Provide the (X, Y) coordinate of the cell's center where the given text is located.  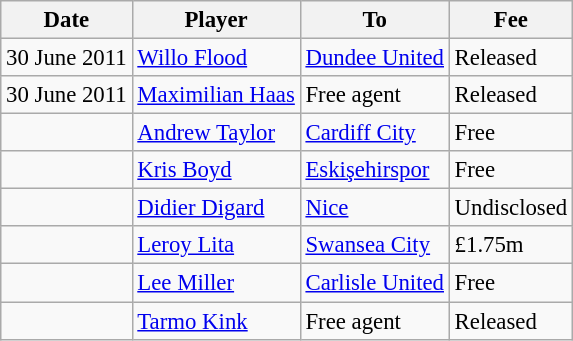
Leroy Lita (216, 245)
Date (66, 20)
Andrew Taylor (216, 133)
Swansea City (374, 245)
Dundee United (374, 58)
Player (216, 20)
Carlisle United (374, 283)
Willo Flood (216, 58)
Kris Boyd (216, 170)
Didier Digard (216, 208)
Undisclosed (510, 208)
£1.75m (510, 245)
Cardiff City (374, 133)
Maximilian Haas (216, 95)
To (374, 20)
Eskişehirspor (374, 170)
Nice (374, 208)
Fee (510, 20)
Lee Miller (216, 283)
Tarmo Kink (216, 321)
